Search for the cell housing the specified text and yield its (X, Y) center coordinate. 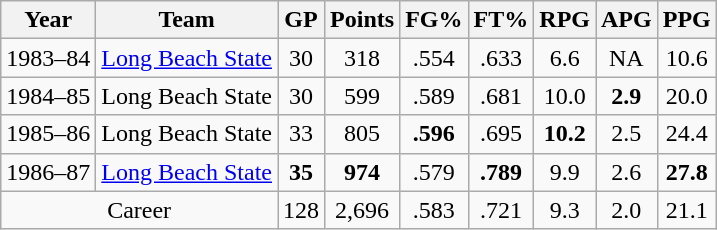
.633 (501, 58)
20.0 (686, 96)
FG% (434, 20)
1985–86 (48, 134)
Year (48, 20)
1986–87 (48, 172)
33 (302, 134)
6.6 (565, 58)
.583 (434, 210)
.579 (434, 172)
FT% (501, 20)
GP (302, 20)
.596 (434, 134)
Points (362, 20)
24.4 (686, 134)
1984–85 (48, 96)
805 (362, 134)
128 (302, 210)
318 (362, 58)
2.9 (627, 96)
2.0 (627, 210)
974 (362, 172)
APG (627, 20)
21.1 (686, 210)
.554 (434, 58)
.721 (501, 210)
2.6 (627, 172)
35 (302, 172)
9.3 (565, 210)
27.8 (686, 172)
RPG (565, 20)
10.0 (565, 96)
Team (187, 20)
1983–84 (48, 58)
.589 (434, 96)
2.5 (627, 134)
NA (627, 58)
599 (362, 96)
.789 (501, 172)
PPG (686, 20)
Career (140, 210)
.681 (501, 96)
10.2 (565, 134)
10.6 (686, 58)
.695 (501, 134)
9.9 (565, 172)
2,696 (362, 210)
